Locate the cell with the specified text and output its [x, y] center coordinate. 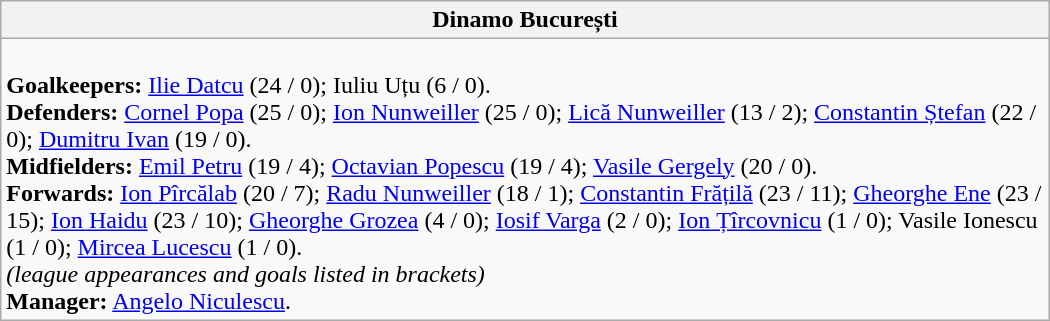
Dinamo București [525, 20]
